Provide the (X, Y) coordinate of the cell's center where the given text is located.  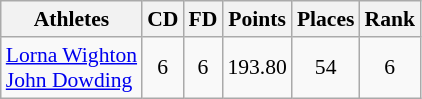
Rank (390, 19)
Athletes (72, 19)
193.80 (256, 68)
54 (326, 68)
Places (326, 19)
Lorna WightonJohn Dowding (72, 68)
Points (256, 19)
CD (162, 19)
FD (202, 19)
